Pinpoint the cell where the given text exists, returning its (X, Y) midpoint coordinate. 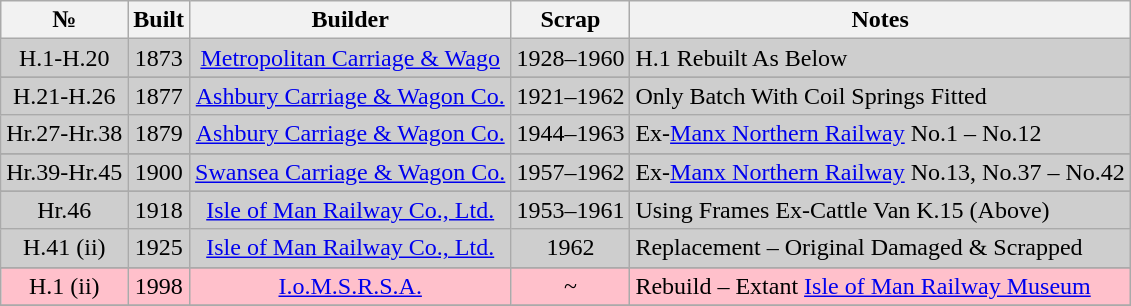
1928–1960 (570, 58)
1877 (159, 96)
1900 (159, 172)
№ (64, 20)
1925 (159, 248)
1879 (159, 134)
I.o.M.S.R.S.A. (350, 286)
1998 (159, 286)
Hr.39-Hr.45 (64, 172)
Using Frames Ex-Cattle Van K.15 (Above) (880, 210)
H.1 (ii) (64, 286)
Metropolitan Carriage & Wago (350, 58)
H.21-H.26 (64, 96)
Notes (880, 20)
Only Batch With Coil Springs Fitted (880, 96)
Built (159, 20)
Swansea Carriage & Wagon Co. (350, 172)
H.1-H.20 (64, 58)
Scrap (570, 20)
1921–1962 (570, 96)
1918 (159, 210)
1962 (570, 248)
Ex-Manx Northern Railway No.13, No.37 – No.42 (880, 172)
~ (570, 286)
Hr.27-Hr.38 (64, 134)
1957–1962 (570, 172)
H.1 Rebuilt As Below (880, 58)
1944–1963 (570, 134)
1873 (159, 58)
Builder (350, 20)
Replacement – Original Damaged & Scrapped (880, 248)
H.41 (ii) (64, 248)
Rebuild – Extant Isle of Man Railway Museum (880, 286)
Hr.46 (64, 210)
1953–1961 (570, 210)
Ex-Manx Northern Railway No.1 – No.12 (880, 134)
